For the text-containing cell, return its midpoint in (X, Y) coordinate format. 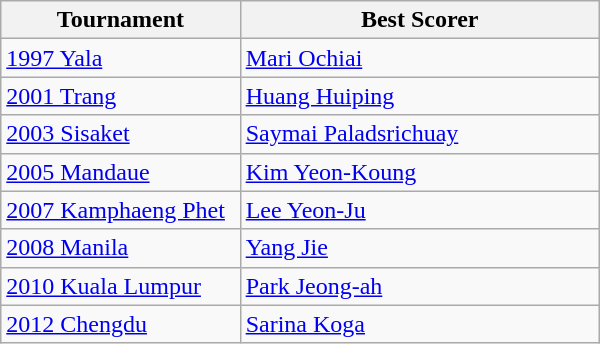
Yang Jie (420, 248)
2003 Sisaket (120, 134)
2010 Kuala Lumpur (120, 286)
2008 Manila (120, 248)
Saymai Paladsrichuay (420, 134)
2012 Chengdu (120, 324)
2005 Mandaue (120, 172)
2001 Trang (120, 96)
Kim Yeon-Koung (420, 172)
Park Jeong-ah (420, 286)
1997 Yala (120, 58)
Tournament (120, 20)
Mari Ochiai (420, 58)
2007 Kamphaeng Phet (120, 210)
Sarina Koga (420, 324)
Lee Yeon-Ju (420, 210)
Huang Huiping (420, 96)
Best Scorer (420, 20)
